Determine the [X, Y] coordinate at the center of the cell enclosing the given text.  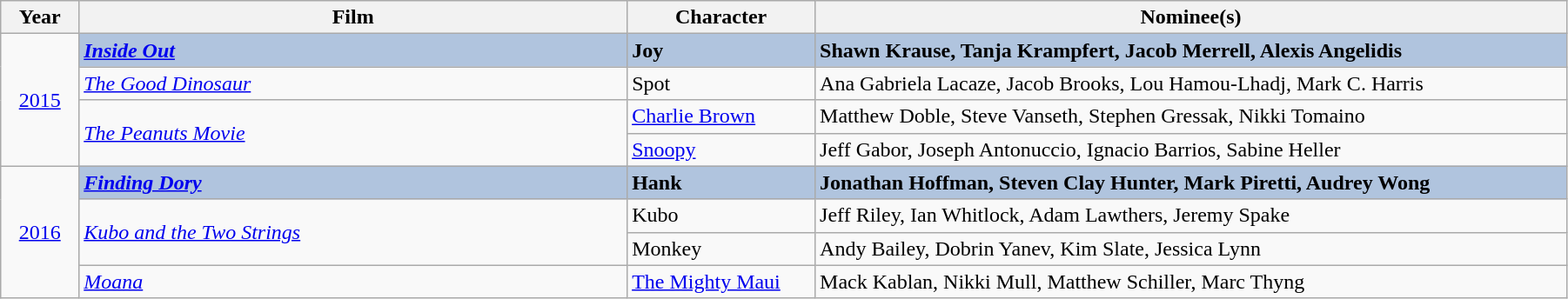
Mack Kablan, Nikki Mull, Matthew Schiller, Marc Thyng [1191, 282]
The Good Dinosaur [353, 83]
Film [353, 17]
Kubo [721, 216]
Year [40, 17]
Ana Gabriela Lacaze, Jacob Brooks, Lou Hamou-Lhadj, Mark C. Harris [1191, 83]
Moana [353, 282]
Finding Dory [353, 183]
Joy [721, 50]
Jeff Gabor, Joseph Antonuccio, Ignacio Barrios, Sabine Heller [1191, 149]
Jeff Riley, Ian Whitlock, Adam Lawthers, Jeremy Spake [1191, 216]
Charlie Brown [721, 116]
Inside Out [353, 50]
Snoopy [721, 149]
The Peanuts Movie [353, 133]
Monkey [721, 249]
Nominee(s) [1191, 17]
Spot [721, 83]
2016 [40, 232]
Hank [721, 183]
The Mighty Maui [721, 282]
Matthew Doble, Steve Vanseth, Stephen Gressak, Nikki Tomaino [1191, 116]
Andy Bailey, Dobrin Yanev, Kim Slate, Jessica Lynn [1191, 249]
2015 [40, 100]
Jonathan Hoffman, Steven Clay Hunter, Mark Piretti, Audrey Wong [1191, 183]
Character [721, 17]
Kubo and the Two Strings [353, 232]
Shawn Krause, Tanja Krampfert, Jacob Merrell, Alexis Angelidis [1191, 50]
